Capture the cell that displays the provided text and extract its (X, Y) central coordinate. 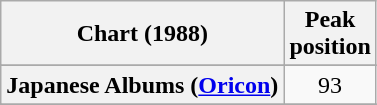
Japanese Albums (Oricon) (142, 85)
93 (330, 85)
Peakposition (330, 34)
Chart (1988) (142, 34)
